Find where the given text appears and provide that cell's center as [x, y] coordinate. 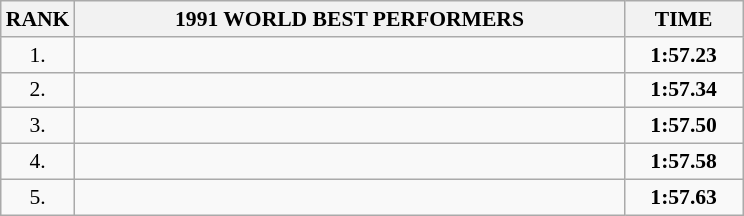
1:57.23 [684, 55]
1:57.50 [684, 126]
1. [38, 55]
1:57.63 [684, 197]
1991 WORLD BEST PERFORMERS [349, 19]
1:57.34 [684, 90]
RANK [38, 19]
3. [38, 126]
2. [38, 90]
TIME [684, 19]
4. [38, 162]
5. [38, 197]
1:57.58 [684, 162]
